Provide the [x, y] coordinate of the cell's center where the given text is located.  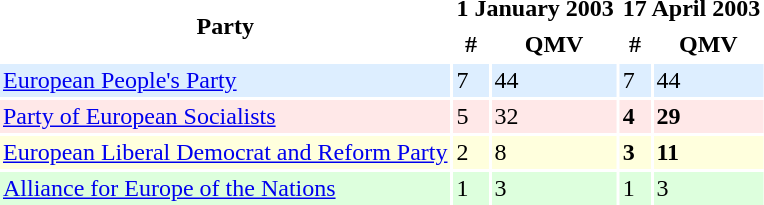
29 [708, 116]
Alliance for Europe of the Nations [225, 188]
5 [470, 116]
European Liberal Democrat and Reform Party [225, 152]
32 [554, 116]
European People's Party [225, 80]
11 [708, 152]
8 [554, 152]
4 [636, 116]
2 [470, 152]
Party of European Socialists [225, 116]
